Detect which cell encompasses the target text, then output its [x, y] center coordinate. 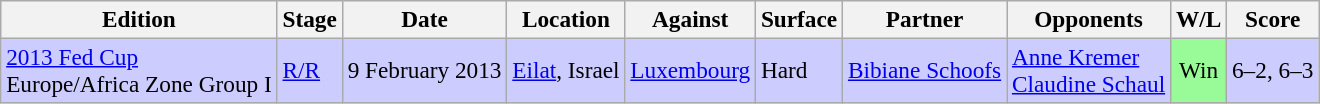
6–2, 6–3 [1273, 70]
Location [566, 19]
W/L [1199, 19]
Eilat, Israel [566, 70]
Surface [800, 19]
2013 Fed Cup Europe/Africa Zone Group I [139, 70]
R/R [310, 70]
Against [690, 19]
Win [1199, 70]
Bibiane Schoofs [925, 70]
Score [1273, 19]
Luxembourg [690, 70]
Hard [800, 70]
Opponents [1089, 19]
Date [424, 19]
Stage [310, 19]
Partner [925, 19]
9 February 2013 [424, 70]
Edition [139, 19]
Anne Kremer Claudine Schaul [1089, 70]
